Capture the cell that displays the provided text and extract its [x, y] central coordinate. 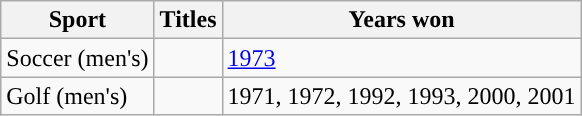
Golf (men's) [78, 96]
Titles [188, 20]
1973 [402, 58]
Soccer (men's) [78, 58]
Sport [78, 20]
Years won [402, 20]
1971, 1972, 1992, 1993, 2000, 2001 [402, 96]
